Locate the cell with the specified text and output its [x, y] center coordinate. 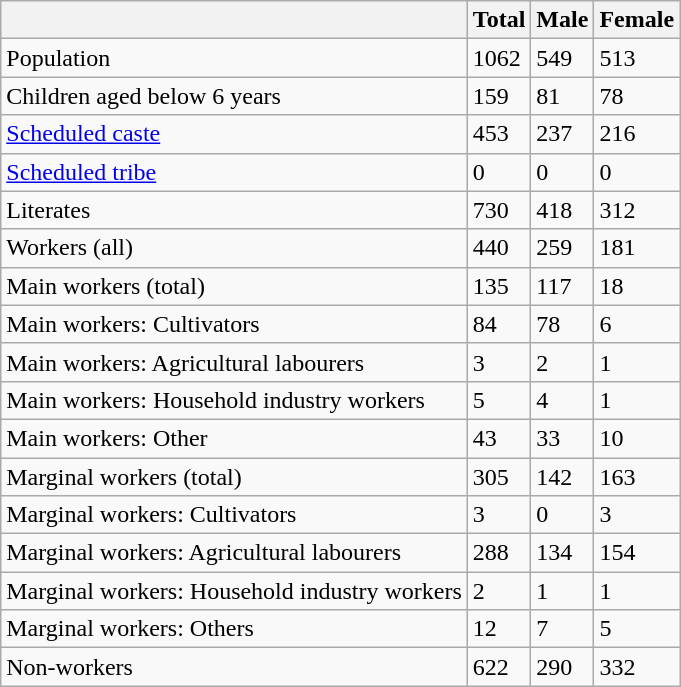
453 [499, 134]
237 [562, 134]
12 [499, 629]
1062 [499, 58]
Non-workers [234, 667]
290 [562, 667]
Scheduled caste [234, 134]
Main workers (total) [234, 286]
549 [562, 58]
84 [499, 324]
Marginal workers: Others [234, 629]
513 [637, 58]
Marginal workers: Cultivators [234, 515]
159 [499, 96]
216 [637, 134]
Main workers: Agricultural labourers [234, 362]
Main workers: Other [234, 438]
181 [637, 248]
305 [499, 477]
117 [562, 286]
622 [499, 667]
312 [637, 210]
Marginal workers: Agricultural labourers [234, 553]
288 [499, 553]
Total [499, 20]
135 [499, 286]
Workers (all) [234, 248]
Scheduled tribe [234, 172]
Main workers: Cultivators [234, 324]
440 [499, 248]
4 [562, 400]
142 [562, 477]
18 [637, 286]
Population [234, 58]
Main workers: Household industry workers [234, 400]
Children aged below 6 years [234, 96]
259 [562, 248]
10 [637, 438]
7 [562, 629]
332 [637, 667]
Marginal workers: Household industry workers [234, 591]
Female [637, 20]
134 [562, 553]
Male [562, 20]
418 [562, 210]
Literates [234, 210]
730 [499, 210]
154 [637, 553]
Marginal workers (total) [234, 477]
6 [637, 324]
81 [562, 96]
33 [562, 438]
43 [499, 438]
163 [637, 477]
